Detect which cell encompasses the target text, then output its [X, Y] center coordinate. 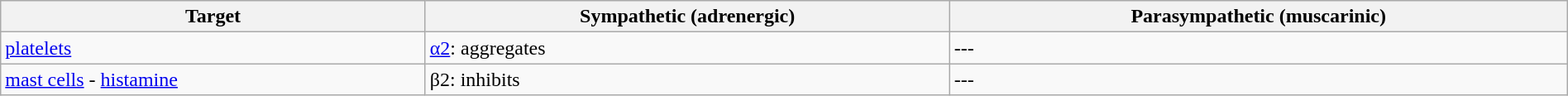
Sympathetic (adrenergic) [687, 17]
α2: aggregates [687, 48]
Parasympathetic (muscarinic) [1259, 17]
Target [213, 17]
mast cells - histamine [213, 79]
β2: inhibits [687, 79]
platelets [213, 48]
